Determine the [X, Y] coordinate at the center of the cell enclosing the given text.  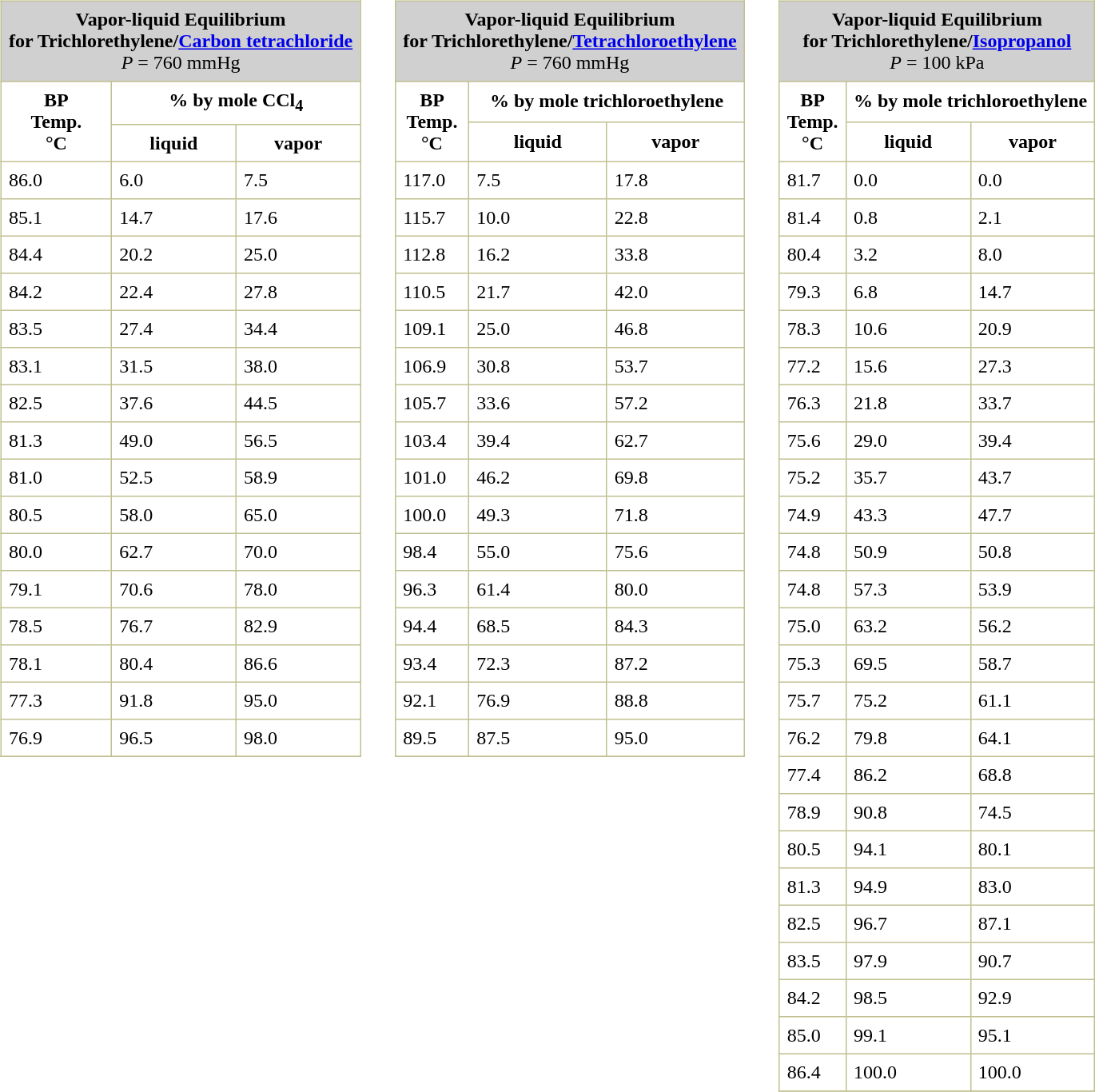
55.0 [538, 552]
27.3 [1033, 366]
101.0 [432, 477]
81.0 [56, 477]
79.3 [812, 292]
88.8 [675, 700]
75.0 [812, 626]
92.9 [1033, 998]
74.5 [1033, 812]
63.2 [908, 626]
96.3 [432, 589]
90.7 [1033, 961]
68.5 [538, 626]
Vapor-liquid Equilibriumfor Trichlorethylene/Carbon tetrachlorideP = 760 mmHg [181, 41]
20.9 [1033, 329]
85.0 [812, 1035]
27.4 [174, 329]
89.5 [432, 738]
% by mole CCl4 [237, 102]
72.3 [538, 664]
83.1 [56, 366]
46.2 [538, 477]
98.0 [298, 738]
43.7 [1033, 477]
77.3 [56, 700]
76.2 [812, 738]
21.8 [908, 403]
16.2 [538, 254]
17.8 [675, 180]
50.8 [1033, 552]
65.0 [298, 515]
69.5 [908, 664]
70.6 [174, 589]
115.7 [432, 217]
97.9 [908, 961]
31.5 [174, 366]
69.8 [675, 477]
75.7 [812, 700]
77.4 [812, 775]
49.3 [538, 515]
10.0 [538, 217]
78.3 [812, 329]
87.5 [538, 738]
21.7 [538, 292]
15.6 [908, 366]
52.5 [174, 477]
29.0 [908, 440]
87.2 [675, 664]
17.6 [298, 217]
79.1 [56, 589]
109.1 [432, 329]
49.0 [174, 440]
98.4 [432, 552]
92.1 [432, 700]
61.1 [1033, 700]
91.8 [174, 700]
87.1 [1033, 923]
110.5 [432, 292]
22.8 [675, 217]
43.3 [908, 515]
106.9 [432, 366]
79.8 [908, 738]
84.4 [56, 254]
81.7 [812, 180]
74.9 [812, 515]
57.2 [675, 403]
76.7 [174, 626]
117.0 [432, 180]
94.1 [908, 849]
6.8 [908, 292]
86.2 [908, 775]
Vapor-liquid Equilibriumfor Trichlorethylene/TetrachloroethyleneP = 760 mmHg [569, 41]
96.5 [174, 738]
86.6 [298, 664]
57.3 [908, 589]
95.1 [1033, 1035]
85.1 [56, 217]
50.9 [908, 552]
46.8 [675, 329]
98.5 [908, 998]
10.6 [908, 329]
34.4 [298, 329]
93.4 [432, 664]
70.0 [298, 552]
78.5 [56, 626]
37.6 [174, 403]
64.1 [1033, 738]
58.0 [174, 515]
82.9 [298, 626]
86.0 [56, 180]
71.8 [675, 515]
76.3 [812, 403]
58.9 [298, 477]
8.0 [1033, 254]
77.2 [812, 366]
105.7 [432, 403]
6.0 [174, 180]
99.1 [908, 1035]
27.8 [298, 292]
Vapor-liquid Equilibriumfor Trichlorethylene/IsopropanolP = 100 kPa [937, 41]
75.3 [812, 664]
33.6 [538, 403]
84.3 [675, 626]
22.4 [174, 292]
68.8 [1033, 775]
56.2 [1033, 626]
80.1 [1033, 849]
56.5 [298, 440]
81.4 [812, 217]
83.0 [1033, 887]
86.4 [812, 1072]
90.8 [908, 812]
44.5 [298, 403]
53.7 [675, 366]
35.7 [908, 477]
53.9 [1033, 589]
78.1 [56, 664]
96.7 [908, 923]
33.8 [675, 254]
30.8 [538, 366]
78.9 [812, 812]
103.4 [432, 440]
2.1 [1033, 217]
42.0 [675, 292]
38.0 [298, 366]
0.8 [908, 217]
78.0 [298, 589]
20.2 [174, 254]
61.4 [538, 589]
112.8 [432, 254]
94.9 [908, 887]
94.4 [432, 626]
33.7 [1033, 403]
58.7 [1033, 664]
47.7 [1033, 515]
3.2 [908, 254]
